From the cell containing the given text, extract its center point as [X, Y] coordinate. 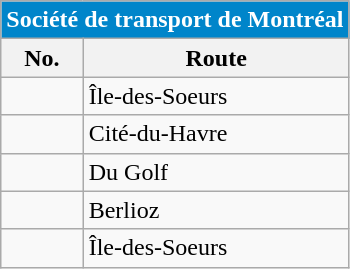
Berlioz [216, 210]
Du Golf [216, 172]
No. [42, 58]
Cité-du-Havre [216, 134]
Société de transport de Montréal [175, 20]
Route [216, 58]
